Scan for the cell matching the given text and deliver its [X, Y] coordinate at center. 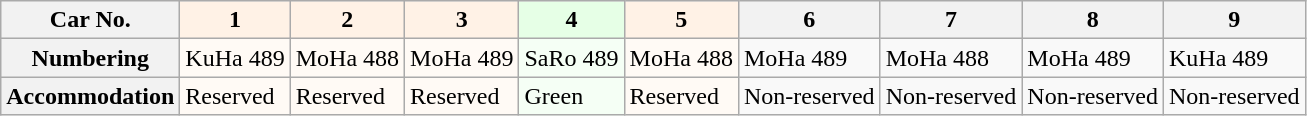
Accommodation [90, 96]
Green [572, 96]
Numbering [90, 58]
8 [1093, 20]
9 [1234, 20]
2 [347, 20]
4 [572, 20]
7 [951, 20]
SaRo 489 [572, 58]
3 [462, 20]
6 [809, 20]
1 [235, 20]
5 [681, 20]
Car No. [90, 20]
